Detect which cell encompasses the target text, then output its [x, y] center coordinate. 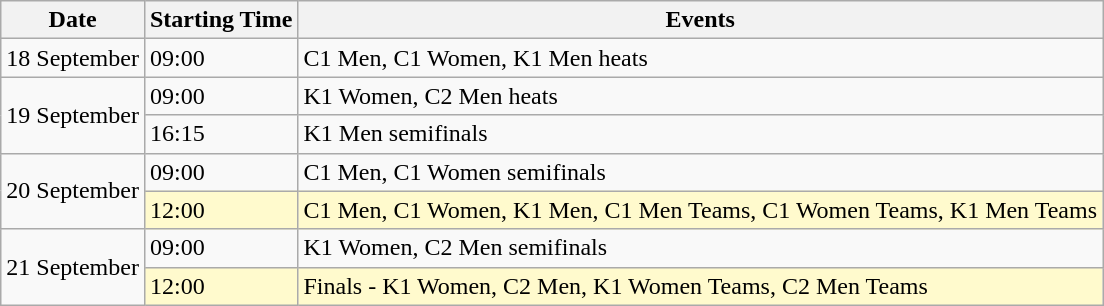
C1 Men, C1 Women, K1 Men heats [700, 58]
Starting Time [221, 20]
K1 Women, C2 Men heats [700, 96]
C1 Men, C1 Women semifinals [700, 172]
K1 Men semifinals [700, 134]
Finals - K1 Women, C2 Men, K1 Women Teams, C2 Men Teams [700, 286]
Events [700, 20]
20 September [73, 191]
K1 Women, C2 Men semifinals [700, 248]
18 September [73, 58]
Date [73, 20]
16:15 [221, 134]
21 September [73, 267]
C1 Men, C1 Women, K1 Men, C1 Men Teams, C1 Women Teams, K1 Men Teams [700, 210]
19 September [73, 115]
